Return the [x, y] coordinate for the center point of the cell that contains the specified text.  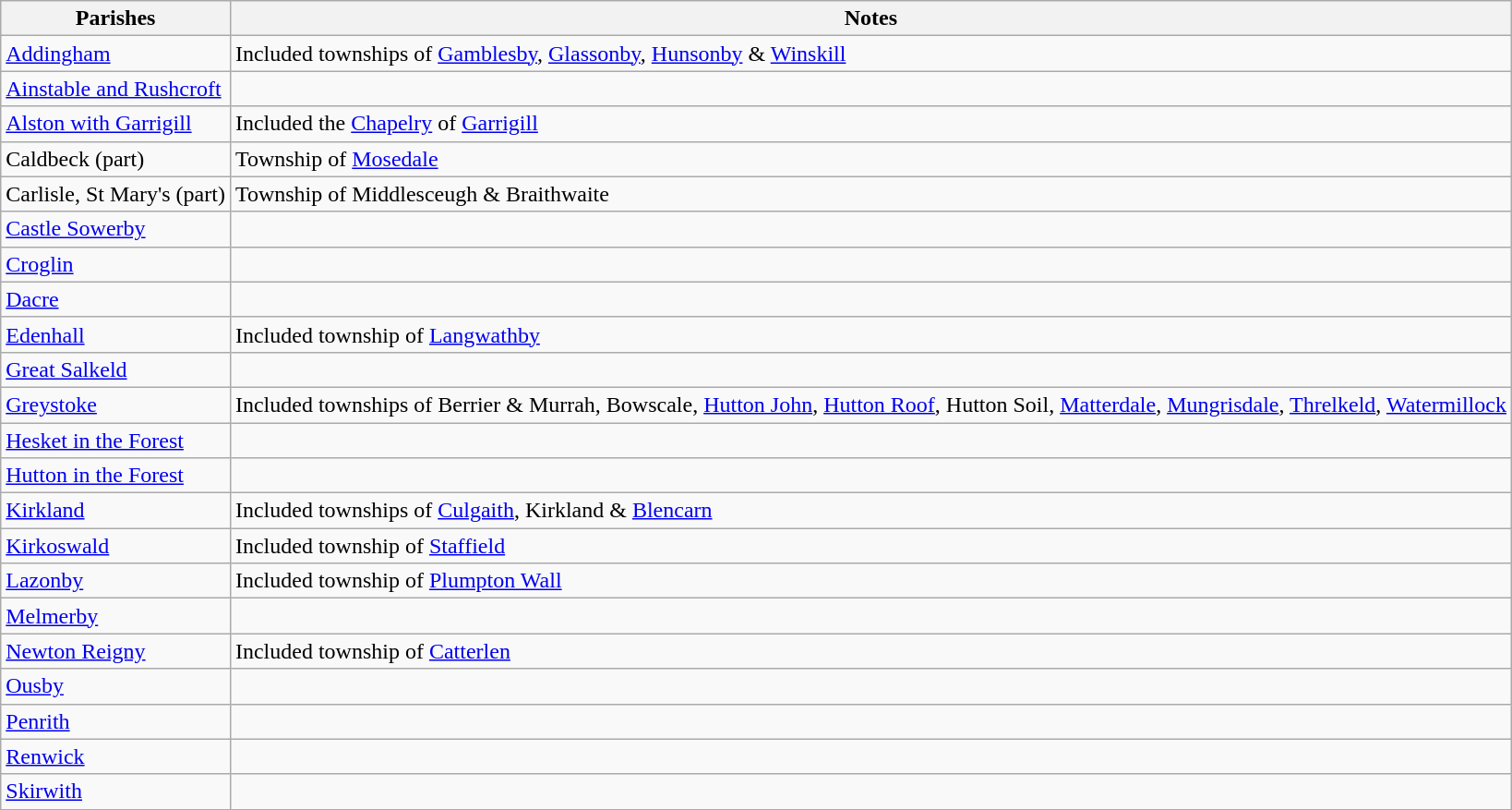
Lazonby [116, 581]
Ousby [116, 686]
Skirwith [116, 792]
Notes [870, 18]
Renwick [116, 756]
Township of Middlesceugh & Braithwaite [870, 194]
Ainstable and Rushcroft [116, 89]
Castle Sowerby [116, 229]
Croglin [116, 264]
Penrith [116, 721]
Included township of Staffield [870, 546]
Included townships of Berrier & Murrah, Bowscale, Hutton John, Hutton Roof, Hutton Soil, Matterdale, Mungrisdale, Threlkeld, Watermillock [870, 405]
Parishes [116, 18]
Greystoke [116, 405]
Included the Chapelry of Garrigill [870, 124]
Included townships of Culgaith, Kirkland & Blencarn [870, 511]
Melmerby [116, 616]
Included township of Catterlen [870, 651]
Included township of Plumpton Wall [870, 581]
Dacre [116, 299]
Included township of Langwathby [870, 334]
Hutton in the Forest [116, 476]
Kirkland [116, 511]
Great Salkeld [116, 369]
Included townships of Gamblesby, Glassonby, Hunsonby & Winskill [870, 54]
Caldbeck (part) [116, 159]
Carlisle, St Mary's (part) [116, 194]
Hesket in the Forest [116, 441]
Edenhall [116, 334]
Alston with Garrigill [116, 124]
Newton Reigny [116, 651]
Addingham [116, 54]
Township of Mosedale [870, 159]
Kirkoswald [116, 546]
